Find where the given text appears and provide that cell's center as (x, y) coordinate. 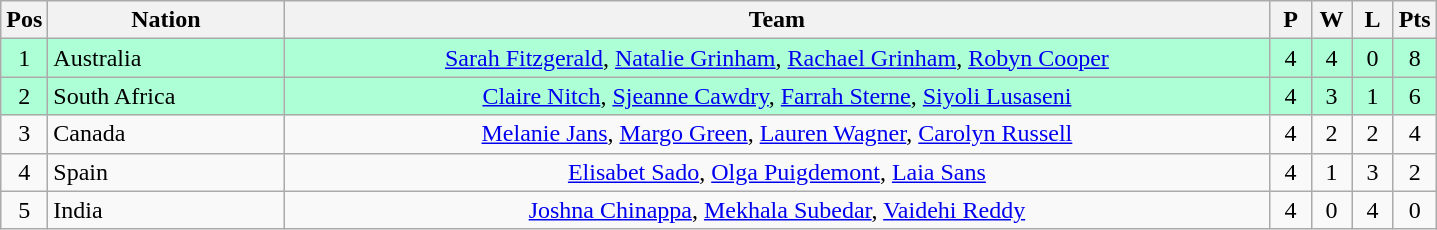
6 (1414, 96)
Elisabet Sado, Olga Puigdemont, Laia Sans (777, 172)
Pts (1414, 20)
Sarah Fitzgerald, Natalie Grinham, Rachael Grinham, Robyn Cooper (777, 58)
Pos (24, 20)
W (1332, 20)
Canada (166, 134)
Joshna Chinappa, Mekhala Subedar, Vaidehi Reddy (777, 210)
South Africa (166, 96)
Melanie Jans, Margo Green, Lauren Wagner, Carolyn Russell (777, 134)
P (1290, 20)
Nation (166, 20)
India (166, 210)
Australia (166, 58)
Spain (166, 172)
5 (24, 210)
Claire Nitch, Sjeanne Cawdry, Farrah Sterne, Siyoli Lusaseni (777, 96)
Team (777, 20)
L (1372, 20)
8 (1414, 58)
